Identify which cell holds the provided text, then report its [x, y] central coordinate. 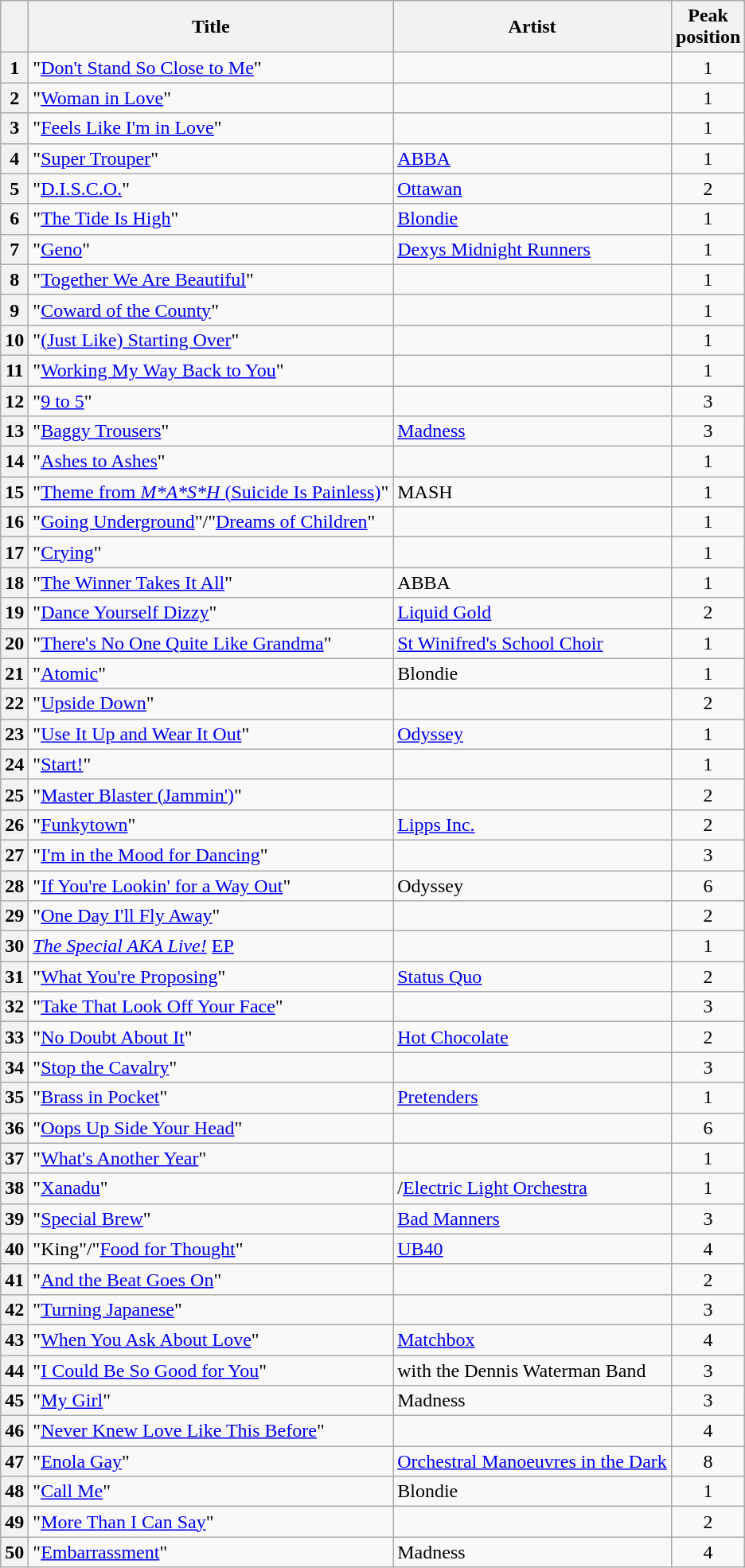
"What You're Proposing" [211, 977]
45 [14, 1401]
Ottawan [532, 189]
"Theme from M*A*S*H (Suicide Is Painless)" [211, 492]
"The Tide Is High" [211, 219]
12 [14, 400]
"My Girl" [211, 1401]
"Feels Like I'm in Love" [211, 128]
7 [14, 249]
42 [14, 1309]
27 [14, 855]
30 [14, 946]
"Funkytown" [211, 825]
"What's Another Year" [211, 1158]
22 [14, 704]
"Enola Gay" [211, 1461]
Status Quo [532, 977]
49 [14, 1522]
16 [14, 522]
"Embarrassment" [211, 1552]
44 [14, 1370]
50 [14, 1552]
"Use It Up and Wear It Out" [211, 734]
"I Could Be So Good for You" [211, 1370]
"When You Ask About Love" [211, 1340]
"D.I.S.C.O." [211, 189]
MASH [532, 492]
The Special AKA Live! EP [211, 946]
"Atomic" [211, 673]
"Never Knew Love Like This Before" [211, 1431]
17 [14, 552]
"Master Blaster (Jammin')" [211, 794]
"King"/"Food for Thought" [211, 1249]
28 [14, 886]
"Dance Yourself Dizzy" [211, 613]
Liquid Gold [532, 613]
"I'm in the Mood for Dancing" [211, 855]
15 [14, 492]
"No Doubt About It" [211, 1037]
35 [14, 1098]
Lipps Inc. [532, 825]
33 [14, 1037]
"Ashes to Ashes" [211, 462]
32 [14, 1007]
/Electric Light Orchestra [532, 1188]
"And the Beat Goes On" [211, 1279]
40 [14, 1249]
34 [14, 1067]
"Oops Up Side Your Head" [211, 1128]
"Super Trouper" [211, 158]
"Going Underground"/"Dreams of Children" [211, 522]
"9 to 5" [211, 400]
"Special Brew" [211, 1219]
"Together We Are Beautiful" [211, 279]
10 [14, 340]
Peakposition [708, 27]
14 [14, 462]
Title [211, 27]
Dexys Midnight Runners [532, 249]
24 [14, 764]
with the Dennis Waterman Band [532, 1370]
"There's No One Quite Like Grandma" [211, 643]
9 [14, 310]
"Start!" [211, 764]
39 [14, 1219]
11 [14, 370]
19 [14, 613]
18 [14, 583]
"More Than I Can Say" [211, 1522]
Artist [532, 27]
"Turning Japanese" [211, 1309]
"If You're Lookin' for a Way Out" [211, 886]
"Working My Way Back to You" [211, 370]
43 [14, 1340]
Orchestral Manoeuvres in the Dark [532, 1461]
Pretenders [532, 1098]
25 [14, 794]
UB40 [532, 1249]
38 [14, 1188]
"Call Me" [211, 1492]
St Winifred's School Choir [532, 643]
21 [14, 673]
"Xanadu" [211, 1188]
Hot Chocolate [532, 1037]
41 [14, 1279]
26 [14, 825]
"Stop the Cavalry" [211, 1067]
Bad Manners [532, 1219]
"Brass in Pocket" [211, 1098]
"Take That Look Off Your Face" [211, 1007]
"Woman in Love" [211, 98]
29 [14, 916]
46 [14, 1431]
23 [14, 734]
"Upside Down" [211, 704]
5 [14, 189]
"One Day I'll Fly Away" [211, 916]
"Don't Stand So Close to Me" [211, 68]
"Crying" [211, 552]
31 [14, 977]
"The Winner Takes It All" [211, 583]
Matchbox [532, 1340]
13 [14, 431]
48 [14, 1492]
"(Just Like) Starting Over" [211, 340]
36 [14, 1128]
"Geno" [211, 249]
20 [14, 643]
"Coward of the County" [211, 310]
47 [14, 1461]
"Baggy Trousers" [211, 431]
37 [14, 1158]
